Scan for the cell matching the given text and deliver its (x, y) coordinate at center. 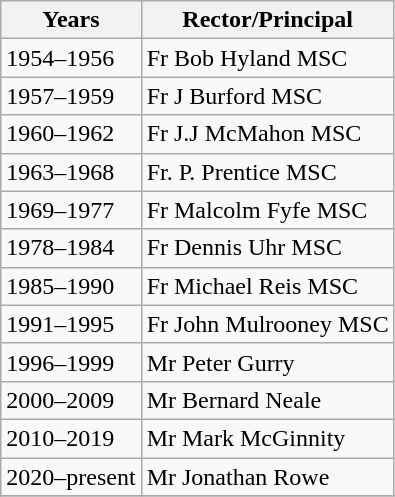
2000–2009 (71, 400)
Rector/Principal (268, 20)
2010–2019 (71, 438)
1978–1984 (71, 248)
1963–1968 (71, 172)
1957–1959 (71, 96)
1985–1990 (71, 286)
Mr Mark McGinnity (268, 438)
Mr Jonathan Rowe (268, 477)
Fr Bob Hyland MSC (268, 58)
1991–1995 (71, 324)
Fr Michael Reis MSC (268, 286)
1996–1999 (71, 362)
1954–1956 (71, 58)
Fr J Burford MSC (268, 96)
Mr Bernard Neale (268, 400)
1960–1962 (71, 134)
Fr Malcolm Fyfe MSC (268, 210)
1969–1977 (71, 210)
Years (71, 20)
Fr. P. Prentice MSC (268, 172)
Fr John Mulrooney MSC (268, 324)
Fr J.J McMahon MSC (268, 134)
Mr Peter Gurry (268, 362)
2020–present (71, 477)
Fr Dennis Uhr MSC (268, 248)
